Return (x, y) of the center of cell containing provided text 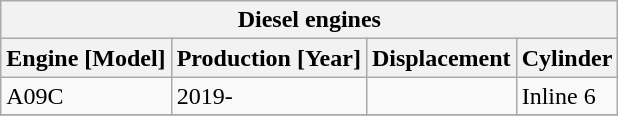
Production [Year] (268, 58)
Displacement (441, 58)
Inline 6 (567, 96)
Cylinder (567, 58)
Diesel engines (310, 20)
2019- (268, 96)
Engine [Model] (86, 58)
A09C (86, 96)
